From the cell containing the given text, extract its center point as (x, y) coordinate. 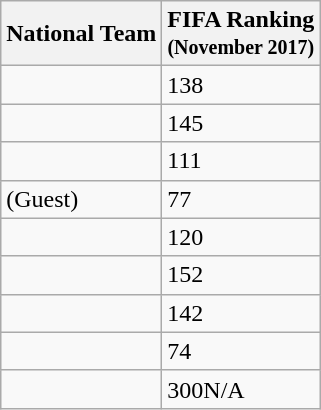
120 (241, 237)
138 (241, 85)
152 (241, 275)
77 (241, 199)
300N/A (241, 389)
FIFA Ranking(November 2017) (241, 34)
(Guest) (82, 199)
National Team (82, 34)
145 (241, 123)
74 (241, 351)
111 (241, 161)
142 (241, 313)
